Identify which cell holds the provided text, then report its [x, y] central coordinate. 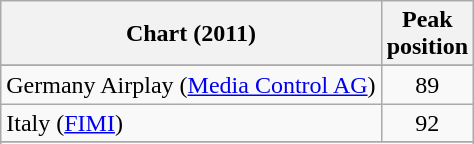
Chart (2011) [191, 34]
92 [427, 123]
Italy (FIMI) [191, 123]
Germany Airplay (Media Control AG) [191, 85]
89 [427, 85]
Peakposition [427, 34]
